Output the (x, y) coordinate of the center of the cell containing the given text.  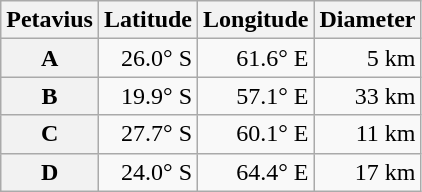
60.1° E (256, 134)
33 km (368, 96)
Latitude (148, 20)
Longitude (256, 20)
17 km (368, 172)
B (50, 96)
A (50, 58)
26.0° S (148, 58)
64.4° E (256, 172)
Petavius (50, 20)
19.9° S (148, 96)
57.1° E (256, 96)
Diameter (368, 20)
24.0° S (148, 172)
D (50, 172)
11 km (368, 134)
5 km (368, 58)
27.7° S (148, 134)
61.6° E (256, 58)
C (50, 134)
